Pinpoint the cell where the given text exists, returning its (X, Y) midpoint coordinate. 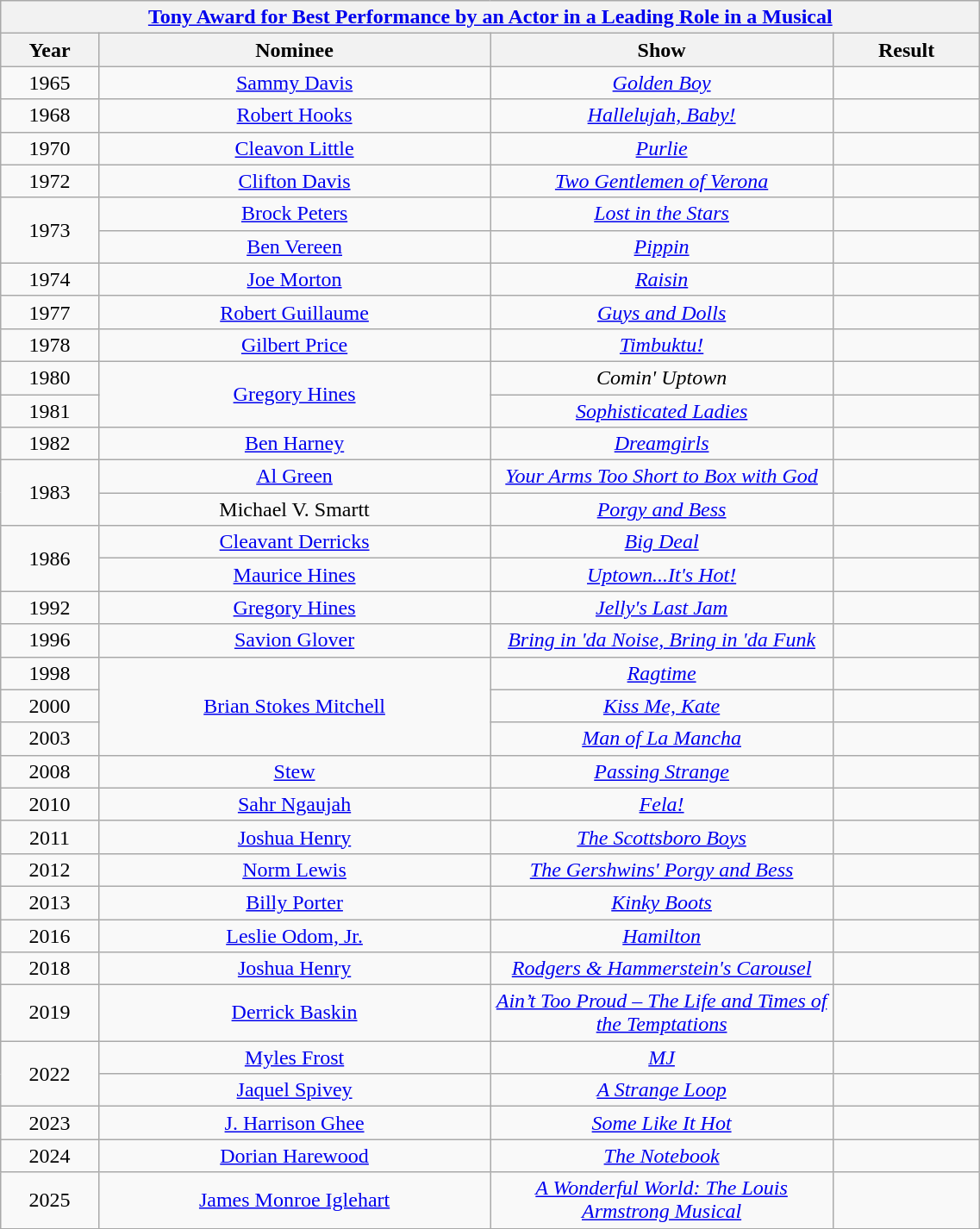
2008 (50, 771)
2013 (50, 902)
Some Like It Hot (662, 1123)
Robert Guillaume (294, 312)
Fela! (662, 804)
Timbuktu! (662, 345)
2000 (50, 706)
Maurice Hines (294, 575)
1968 (50, 115)
2025 (50, 1200)
James Monroe Iglehart (294, 1200)
Ain’t Too Proud – The Life and Times of the Temptations (662, 1014)
2011 (50, 837)
2016 (50, 935)
Sammy Davis (294, 83)
Result (906, 50)
Rodgers & Hammerstein's Carousel (662, 969)
2024 (50, 1156)
Brock Peters (294, 214)
Billy Porter (294, 902)
Brian Stokes Mitchell (294, 706)
Kinky Boots (662, 902)
Cleavant Derricks (294, 542)
2019 (50, 1014)
Tony Award for Best Performance by an Actor in a Leading Role in a Musical (490, 17)
Savion Glover (294, 640)
Jaquel Spivey (294, 1090)
Hallelujah, Baby! (662, 115)
Your Arms Too Short to Box with God (662, 477)
1983 (50, 493)
MJ (662, 1057)
Cleavon Little (294, 148)
1965 (50, 83)
1974 (50, 279)
Bring in 'da Noise, Bring in 'da Funk (662, 640)
Norm Lewis (294, 870)
Sophisticated Ladies (662, 411)
Uptown...It's Hot! (662, 575)
2010 (50, 804)
1973 (50, 230)
Clifton Davis (294, 181)
Passing Strange (662, 771)
Show (662, 50)
Derrick Baskin (294, 1014)
The Gershwins' Porgy and Bess (662, 870)
A Wonderful World: The Louis Armstrong Musical (662, 1200)
Comin' Uptown (662, 377)
1972 (50, 181)
Dreamgirls (662, 444)
Sahr Ngaujah (294, 804)
Nominee (294, 50)
1982 (50, 444)
Myles Frost (294, 1057)
Golden Boy (662, 83)
Joe Morton (294, 279)
Man of La Mancha (662, 739)
Leslie Odom, Jr. (294, 935)
A Strange Loop (662, 1090)
Raisin (662, 279)
Pippin (662, 246)
2018 (50, 969)
1980 (50, 377)
Lost in the Stars (662, 214)
Ben Vereen (294, 246)
1996 (50, 640)
1986 (50, 558)
2003 (50, 739)
Al Green (294, 477)
2012 (50, 870)
1977 (50, 312)
Michael V. Smartt (294, 509)
Kiss Me, Kate (662, 706)
Dorian Harewood (294, 1156)
2023 (50, 1123)
Two Gentlemen of Verona (662, 181)
Robert Hooks (294, 115)
Big Deal (662, 542)
J. Harrison Ghee (294, 1123)
Purlie (662, 148)
Gilbert Price (294, 345)
The Notebook (662, 1156)
Hamilton (662, 935)
Year (50, 50)
1981 (50, 411)
1978 (50, 345)
2022 (50, 1074)
The Scottsboro Boys (662, 837)
Jelly's Last Jam (662, 608)
Ragtime (662, 673)
Guys and Dolls (662, 312)
1970 (50, 148)
Ben Harney (294, 444)
Stew (294, 771)
1992 (50, 608)
1998 (50, 673)
Porgy and Bess (662, 509)
